Pinpoint the cell where the given text exists, returning its (x, y) midpoint coordinate. 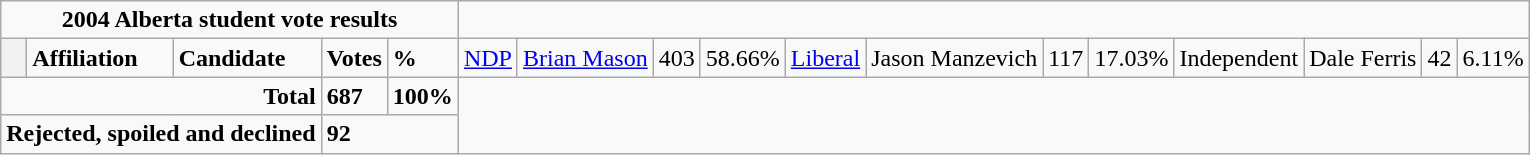
Independent (1239, 58)
42 (1440, 58)
92 (390, 134)
% (422, 58)
17.03% (1132, 58)
403 (676, 58)
Votes (354, 58)
Total (161, 96)
100% (422, 96)
58.66% (742, 58)
687 (354, 96)
2004 Alberta student vote results (230, 20)
Liberal (825, 58)
Rejected, spoiled and declined (161, 134)
6.11% (1493, 58)
Candidate (247, 58)
Brian Mason (585, 58)
117 (1066, 58)
Dale Ferris (1363, 58)
Affiliation (100, 58)
Jason Manzevich (954, 58)
NDP (488, 58)
